Provide the (X, Y) coordinate of the cell's center where the given text is located.  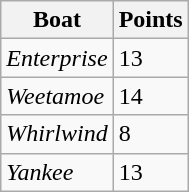
8 (150, 134)
Yankee (57, 172)
Whirlwind (57, 134)
Enterprise (57, 58)
Points (150, 20)
Weetamoe (57, 96)
14 (150, 96)
Boat (57, 20)
